Scan for the cell matching the given text and deliver its (X, Y) coordinate at center. 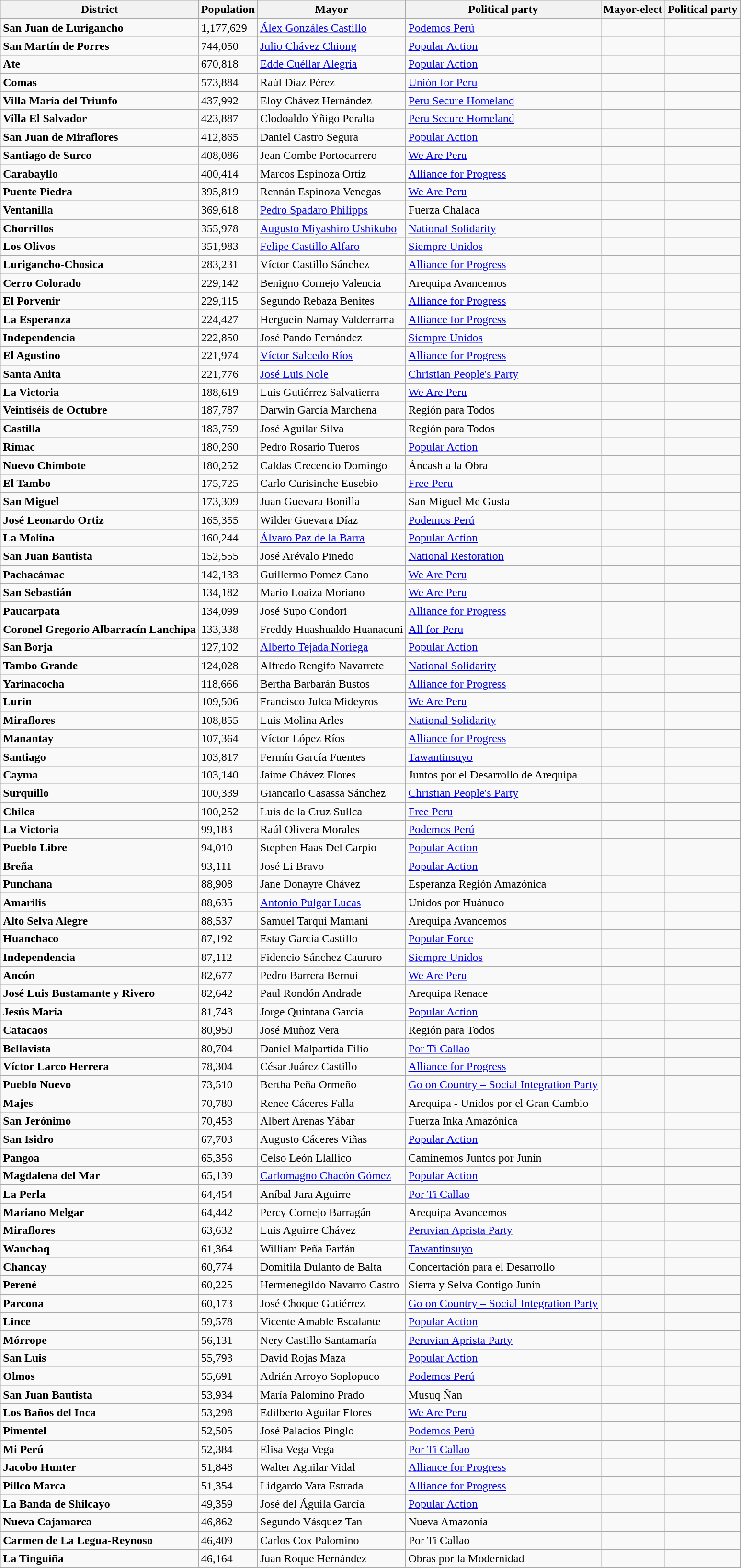
160,244 (228, 538)
Ancón (100, 975)
Augusto Miyashiro Ushikubo (331, 228)
Luis Aguirre Chávez (331, 1230)
Áncash a la Obra (503, 465)
670,818 (228, 64)
Cayma (100, 775)
Jane Donayre Chávez (331, 884)
Álvaro Paz de la Barra (331, 538)
Carlomagno Chacón Gómez (331, 1176)
65,356 (228, 1158)
Nuevo Chimbote (100, 465)
Mi Perú (100, 1449)
152,555 (228, 556)
Concertación para el Desarrollo (503, 1267)
53,934 (228, 1395)
Nueva Cajamarca (100, 1522)
63,632 (228, 1230)
118,666 (228, 684)
55,691 (228, 1376)
Fidencio Sánchez Caururo (331, 957)
65,139 (228, 1176)
Jacobo Hunter (100, 1467)
46,862 (228, 1522)
Juntos por el Desarrollo de Arequipa (503, 775)
283,231 (228, 265)
Santa Anita (100, 374)
Obras por la Modernidad (503, 1558)
369,618 (228, 210)
Unidos por Huánuco (503, 902)
53,298 (228, 1413)
355,978 (228, 228)
Pachacámac (100, 575)
Pimentel (100, 1431)
81,743 (228, 1012)
Víctor López Ríos (331, 738)
William Peña Farfán (331, 1249)
60,774 (228, 1267)
La Molina (100, 538)
Víctor Castillo Sánchez (331, 265)
San Sebastián (100, 593)
Popular Force (503, 939)
La Tinguiña (100, 1558)
229,115 (228, 301)
87,112 (228, 957)
55,793 (228, 1358)
Paul Rondón Andrade (331, 993)
Lidgardo Vara Estrada (331, 1486)
221,776 (228, 374)
José Arévalo Pinedo (331, 556)
Chilca (100, 812)
Wanchaq (100, 1249)
District (100, 10)
La Banda de Shilcayo (100, 1504)
94,010 (228, 848)
Population (228, 10)
Segundo Vásquez Tan (331, 1522)
Fuerza Chalaca (503, 210)
Freddy Huashualdo Huanacuni (331, 629)
El Porvenir (100, 301)
46,409 (228, 1540)
408,086 (228, 155)
Breña (100, 866)
Luis Molina Arles (331, 720)
Juan Roque Hernández (331, 1558)
Julio Chávez Chiong (331, 46)
San Jerónimo (100, 1121)
180,252 (228, 465)
59,578 (228, 1321)
Fermín García Fuentes (331, 756)
María Palomino Prado (331, 1395)
Bertha Peña Ormeño (331, 1084)
188,619 (228, 392)
224,427 (228, 319)
Perené (100, 1285)
Albert Arenas Yábar (331, 1121)
José Luis Bustamante y Rivero (100, 993)
Felipe Castillo Alfaro (331, 247)
El Agustino (100, 356)
100,339 (228, 793)
49,359 (228, 1504)
134,099 (228, 611)
Santiago de Surco (100, 155)
60,173 (228, 1303)
Bertha Barbarán Bustos (331, 684)
Huanchaco (100, 939)
San Luis (100, 1358)
David Rojas Maza (331, 1358)
Pillco Marca (100, 1486)
Sierra y Selva Contigo Junín (503, 1285)
Daniel Malpartida Filio (331, 1048)
José Leonardo Ortiz (100, 519)
173,309 (228, 501)
Daniel Castro Segura (331, 137)
Punchana (100, 884)
Esperanza Región Amazónica (503, 884)
573,884 (228, 82)
100,252 (228, 812)
National Restoration (503, 556)
Bellavista (100, 1048)
Elisa Vega Vega (331, 1449)
Eloy Chávez Hernández (331, 101)
Mayor (331, 10)
Darwin García Marchena (331, 410)
Mario Loaiza Moriano (331, 593)
82,677 (228, 975)
All for Peru (503, 629)
Majes (100, 1103)
Parcona (100, 1303)
Caminemos Juntos por Junín (503, 1158)
Jaime Chávez Flores (331, 775)
Alto Selva Alegre (100, 921)
Samuel Tarqui Mamani (331, 921)
73,510 (228, 1084)
Luis Gutiérrez Salvatierra (331, 392)
87,192 (228, 939)
Catacaos (100, 1030)
Jesús María (100, 1012)
Unión for Peru (503, 82)
88,537 (228, 921)
Wilder Guevara Díaz (331, 519)
99,183 (228, 830)
Yarinacocha (100, 684)
Jean Combe Portocarrero (331, 155)
108,855 (228, 720)
José Choque Gutiérrez (331, 1303)
Víctor Salcedo Ríos (331, 356)
San Juan de Lurigancho (100, 28)
51,848 (228, 1467)
Pedro Rosario Tueros (331, 447)
Alberto Tejada Noriega (331, 647)
56,131 (228, 1340)
60,225 (228, 1285)
José Supo Condori (331, 611)
San Martín de Porres (100, 46)
Giancarlo Casassa Sánchez (331, 793)
Coronel Gregorio Albarracín Lanchipa (100, 629)
Villa María del Triunfo (100, 101)
109,506 (228, 702)
82,642 (228, 993)
Marcos Espinoza Ortiz (331, 173)
San Isidro (100, 1139)
Mayor-elect (633, 10)
Vicente Amable Escalante (331, 1321)
José Aguilar Silva (331, 429)
229,142 (228, 283)
423,887 (228, 119)
Aníbal Jara Aguirre (331, 1194)
400,414 (228, 173)
San Borja (100, 647)
Nery Castillo Santamaría (331, 1340)
José Luis Nole (331, 374)
103,817 (228, 756)
Carabayllo (100, 173)
142,133 (228, 575)
Clodoaldo Ýñigo Peralta (331, 119)
51,354 (228, 1486)
José Muñoz Vera (331, 1030)
Tambo Grande (100, 666)
San Miguel (100, 501)
133,338 (228, 629)
Domitila Dulanto de Balta (331, 1267)
Francisco Julca Mideyros (331, 702)
Santiago (100, 756)
175,725 (228, 483)
Segundo Rebaza Benites (331, 301)
Musuq Ñan (503, 1395)
Fuerza Inka Amazónica (503, 1121)
Renee Cáceres Falla (331, 1103)
Edilberto Aguilar Flores (331, 1413)
124,028 (228, 666)
Celso León Llallico (331, 1158)
187,787 (228, 410)
Raúl Díaz Pérez (331, 82)
Pueblo Libre (100, 848)
Luis de la Cruz Sullca (331, 812)
Mórrope (100, 1340)
134,182 (228, 593)
Pedro Spadaro Philipps (331, 210)
61,364 (228, 1249)
Víctor Larco Herrera (100, 1066)
70,453 (228, 1121)
Percy Cornejo Barragán (331, 1212)
222,850 (228, 338)
José Li Bravo (331, 866)
Estay García Castillo (331, 939)
Carlos Cox Palomino (331, 1540)
El Tambo (100, 483)
127,102 (228, 647)
Veintiséis de Octubre (100, 410)
Chorrillos (100, 228)
San Juan de Miraflores (100, 137)
Arequipa - Unidos por el Gran Cambio (503, 1103)
Herguein Namay Valderrama (331, 319)
Stephen Haas Del Carpio (331, 848)
Ventanilla (100, 210)
165,355 (228, 519)
Walter Aguilar Vidal (331, 1467)
395,819 (228, 192)
Castilla (100, 429)
Álex Gonzáles Castillo (331, 28)
351,983 (228, 247)
Cerro Colorado (100, 283)
Chancay (100, 1267)
180,260 (228, 447)
Lince (100, 1321)
Jorge Quintana García (331, 1012)
Manantay (100, 738)
93,111 (228, 866)
52,505 (228, 1431)
437,992 (228, 101)
Antonio Pulgar Lucas (331, 902)
Pangoa (100, 1158)
Villa El Salvador (100, 119)
Hermenegildo Navarro Castro (331, 1285)
José Palacios Pinglo (331, 1431)
412,865 (228, 137)
103,140 (228, 775)
Edde Cuéllar Alegría (331, 64)
67,703 (228, 1139)
183,759 (228, 429)
La Perla (100, 1194)
San Miguel Me Gusta (503, 501)
César Juárez Castillo (331, 1066)
Los Olivos (100, 247)
Augusto Cáceres Viñas (331, 1139)
221,974 (228, 356)
Olmos (100, 1376)
Carlo Curisinche Eusebio (331, 483)
Lurín (100, 702)
Comas (100, 82)
Benigno Cornejo Valencia (331, 283)
José del Águila García (331, 1504)
107,364 (228, 738)
70,780 (228, 1103)
Los Baños del Inca (100, 1413)
78,304 (228, 1066)
Adrián Arroyo Soplopuco (331, 1376)
64,442 (228, 1212)
Mariano Melgar (100, 1212)
Amarilis (100, 902)
Puente Piedra (100, 192)
Lurigancho-Chosica (100, 265)
Pueblo Nuevo (100, 1084)
Caldas Crecencio Domingo (331, 465)
52,384 (228, 1449)
Rímac (100, 447)
Guillermo Pomez Cano (331, 575)
80,950 (228, 1030)
Magdalena del Mar (100, 1176)
1,177,629 (228, 28)
Ate (100, 64)
88,635 (228, 902)
Pedro Barrera Bernui (331, 975)
64,454 (228, 1194)
Carmen de La Legua-Reynoso (100, 1540)
Arequipa Renace (503, 993)
La Esperanza (100, 319)
Paucarpata (100, 611)
Alfredo Rengifo Navarrete (331, 666)
Raúl Olivera Morales (331, 830)
Rennán Espinoza Venegas (331, 192)
Surquillo (100, 793)
88,908 (228, 884)
744,050 (228, 46)
Nueva Amazonía (503, 1522)
80,704 (228, 1048)
Juan Guevara Bonilla (331, 501)
José Pando Fernández (331, 338)
46,164 (228, 1558)
